Find where the given text appears and provide that cell's center as [X, Y] coordinate. 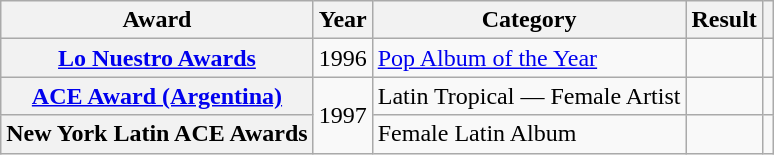
Lo Nuestro Awards [157, 58]
New York Latin ACE Awards [157, 134]
Result [724, 20]
Female Latin Album [529, 134]
Award [157, 20]
Pop Album of the Year [529, 58]
Category [529, 20]
Year [342, 20]
1997 [342, 115]
1996 [342, 58]
Latin Tropical — Female Artist [529, 96]
ACE Award (Argentina) [157, 96]
